Return [x, y] of the center of cell containing provided text 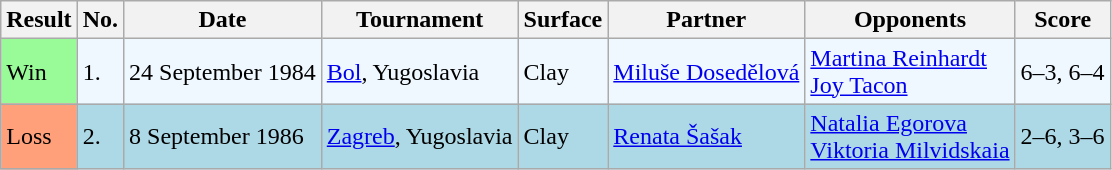
6–3, 6–4 [1062, 72]
1. [100, 72]
Score [1062, 20]
Miluše Dosedělová [706, 72]
Partner [706, 20]
8 September 1986 [223, 136]
Tournament [420, 20]
2–6, 3–6 [1062, 136]
No. [100, 20]
2. [100, 136]
Loss [39, 136]
Result [39, 20]
Martina Reinhardt Joy Tacon [910, 72]
Zagreb, Yugoslavia [420, 136]
Natalia Egorova Viktoria Milvidskaia [910, 136]
24 September 1984 [223, 72]
Surface [563, 20]
Date [223, 20]
Bol, Yugoslavia [420, 72]
Win [39, 72]
Renata Šašak [706, 136]
Opponents [910, 20]
